Search for the cell housing the specified text and yield its (x, y) center coordinate. 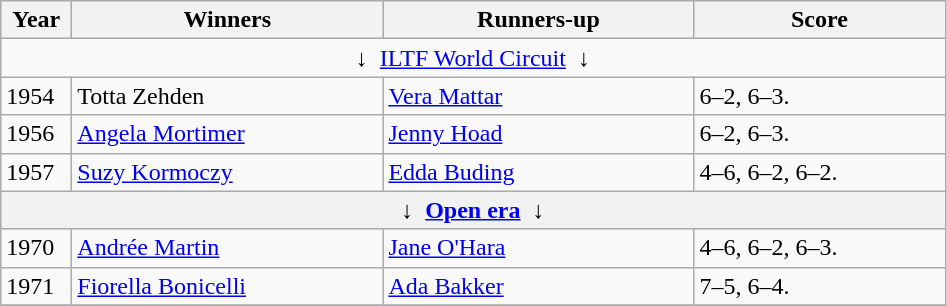
↓ ILTF World Circuit ↓ (473, 58)
Runners-up (538, 20)
Jane O'Hara (538, 248)
Vera Mattar (538, 96)
Totta Zehden (228, 96)
1956 (36, 134)
Score (820, 20)
Angela Mortimer (228, 134)
Winners (228, 20)
Andrée Martin (228, 248)
1971 (36, 286)
1954 (36, 96)
Jenny Hoad (538, 134)
Suzy Kormoczy (228, 172)
↓ Open era ↓ (473, 210)
4–6, 6–2, 6–2. (820, 172)
4–6, 6–2, 6–3. (820, 248)
7–5, 6–4. (820, 286)
1970 (36, 248)
Edda Buding (538, 172)
1957 (36, 172)
Ada Bakker (538, 286)
Year (36, 20)
Fiorella Bonicelli (228, 286)
